Determine the [x, y] coordinate at the center of the cell enclosing the given text.  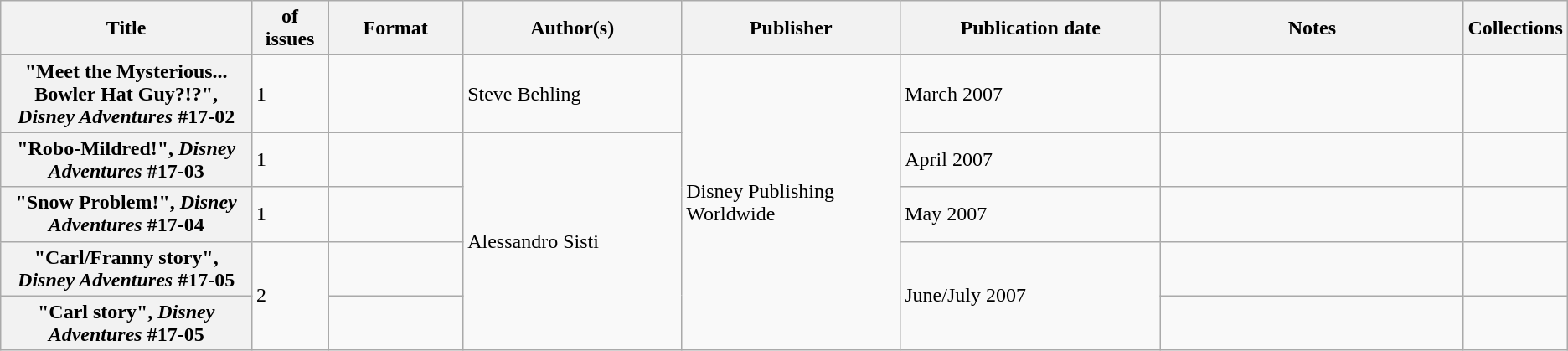
Format [395, 28]
"Carl story", Disney Adventures #17-05 [126, 323]
"Snow Problem!", Disney Adventures #17-04 [126, 214]
Collections [1515, 28]
Publisher [791, 28]
"Meet the Mysterious... Bowler Hat Guy?!?", Disney Adventures #17-02 [126, 94]
March 2007 [1030, 94]
"Robo-Mildred!", Disney Adventures #17-03 [126, 159]
Title [126, 28]
Steve Behling [573, 94]
May 2007 [1030, 214]
of issues [290, 28]
Notes [1312, 28]
Author(s) [573, 28]
"Carl/Franny story", Disney Adventures #17-05 [126, 268]
Publication date [1030, 28]
Alessandro Sisti [573, 241]
June/July 2007 [1030, 296]
2 [290, 296]
April 2007 [1030, 159]
Disney Publishing Worldwide [791, 203]
